Pinpoint the cell where the given text exists, returning its [x, y] midpoint coordinate. 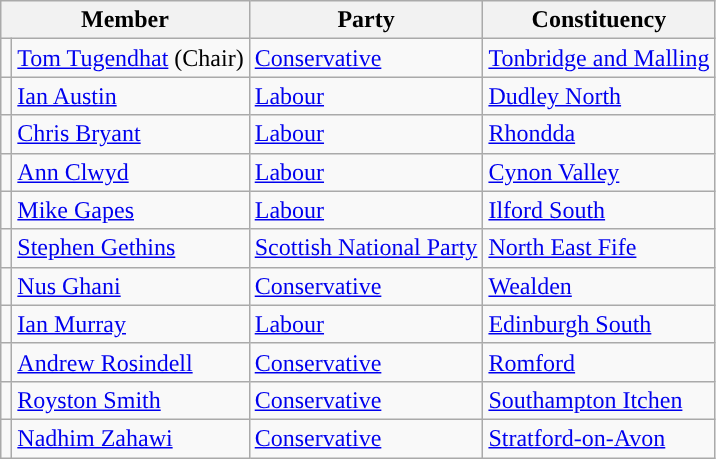
Constituency [599, 20]
North East Fife [599, 248]
Andrew Rosindell [130, 362]
Romford [599, 362]
Ilford South [599, 210]
Nadhim Zahawi [130, 438]
Wealden [599, 286]
Mike Gapes [130, 210]
Southampton Itchen [599, 400]
Cynon Valley [599, 172]
Nus Ghani [130, 286]
Ann Clwyd [130, 172]
Dudley North [599, 96]
Chris Bryant [130, 134]
Scottish National Party [366, 248]
Stratford-on-Avon [599, 438]
Rhondda [599, 134]
Stephen Gethins [130, 248]
Ian Austin [130, 96]
Tom Tugendhat (Chair) [130, 58]
Royston Smith [130, 400]
Edinburgh South [599, 324]
Member [125, 20]
Ian Murray [130, 324]
Party [366, 20]
Tonbridge and Malling [599, 58]
